Scan for the cell matching the given text and deliver its (x, y) coordinate at center. 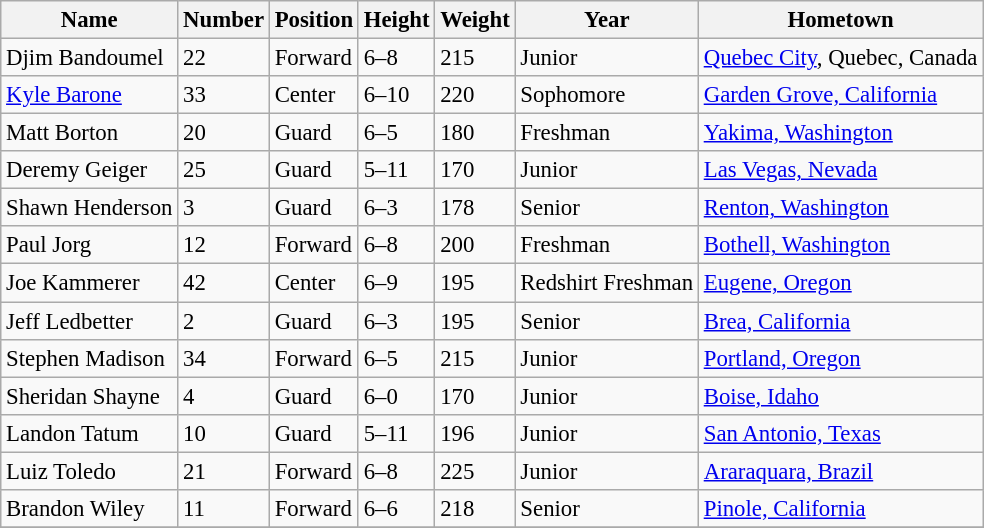
Stephen Madison (90, 358)
6–9 (396, 283)
42 (224, 283)
Sophomore (606, 95)
Hometown (840, 20)
Height (396, 20)
11 (224, 509)
3 (224, 208)
Position (314, 20)
Djim Bandoumel (90, 58)
12 (224, 245)
Brandon Wiley (90, 509)
Las Vegas, Nevada (840, 170)
Brea, California (840, 321)
180 (475, 133)
22 (224, 58)
21 (224, 471)
225 (475, 471)
Landon Tatum (90, 433)
196 (475, 433)
218 (475, 509)
Bothell, Washington (840, 245)
6–0 (396, 396)
25 (224, 170)
Joe Kammerer (90, 283)
200 (475, 245)
Number (224, 20)
10 (224, 433)
Portland, Oregon (840, 358)
Matt Borton (90, 133)
34 (224, 358)
178 (475, 208)
2 (224, 321)
20 (224, 133)
Araraquara, Brazil (840, 471)
Year (606, 20)
Deremy Geiger (90, 170)
Eugene, Oregon (840, 283)
33 (224, 95)
Yakima, Washington (840, 133)
Renton, Washington (840, 208)
Quebec City, Quebec, Canada (840, 58)
Garden Grove, California (840, 95)
Boise, Idaho (840, 396)
Jeff Ledbetter (90, 321)
220 (475, 95)
Luiz Toledo (90, 471)
6–10 (396, 95)
6–6 (396, 509)
Sheridan Shayne (90, 396)
4 (224, 396)
Redshirt Freshman (606, 283)
Name (90, 20)
Shawn Henderson (90, 208)
San Antonio, Texas (840, 433)
Kyle Barone (90, 95)
Pinole, California (840, 509)
Weight (475, 20)
Paul Jorg (90, 245)
